Find where the given text appears and provide that cell's center as (x, y) coordinate. 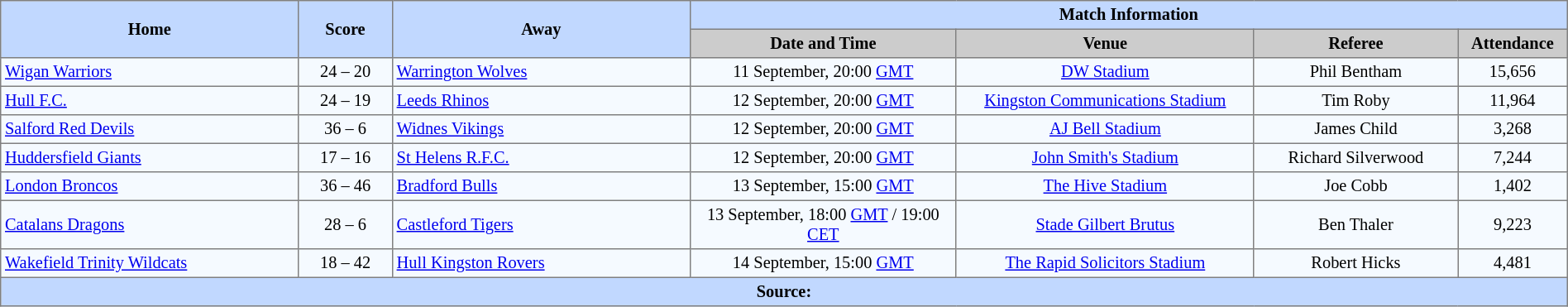
Catalans Dragons (150, 224)
St Helens R.F.C. (541, 157)
Richard Silverwood (1355, 157)
Leeds Rhinos (541, 100)
28 – 6 (346, 224)
24 – 20 (346, 72)
24 – 19 (346, 100)
Warrington Wolves (541, 72)
Away (541, 30)
4,481 (1513, 263)
Ben Thaler (1355, 224)
11 September, 20:00 GMT (823, 72)
Referee (1355, 43)
7,244 (1513, 157)
Joe Cobb (1355, 186)
Huddersfield Giants (150, 157)
18 – 42 (346, 263)
Score (346, 30)
9,223 (1513, 224)
Robert Hicks (1355, 263)
John Smith's Stadium (1105, 157)
The Hive Stadium (1105, 186)
Castleford Tigers (541, 224)
36 – 46 (346, 186)
36 – 6 (346, 129)
Date and Time (823, 43)
DW Stadium (1105, 72)
The Rapid Solicitors Stadium (1105, 263)
11,964 (1513, 100)
Kingston Communications Stadium (1105, 100)
Bradford Bulls (541, 186)
15,656 (1513, 72)
Tim Roby (1355, 100)
13 September, 15:00 GMT (823, 186)
Attendance (1513, 43)
Hull F.C. (150, 100)
AJ Bell Stadium (1105, 129)
Stade Gilbert Brutus (1105, 224)
3,268 (1513, 129)
Salford Red Devils (150, 129)
Wigan Warriors (150, 72)
Venue (1105, 43)
Home (150, 30)
Match Information (1128, 15)
Hull Kingston Rovers (541, 263)
Widnes Vikings (541, 129)
Phil Bentham (1355, 72)
Wakefield Trinity Wildcats (150, 263)
14 September, 15:00 GMT (823, 263)
London Broncos (150, 186)
Source: (784, 291)
13 September, 18:00 GMT / 19:00 CET (823, 224)
1,402 (1513, 186)
17 – 16 (346, 157)
James Child (1355, 129)
